From the cell containing the given text, extract its center point as (x, y) coordinate. 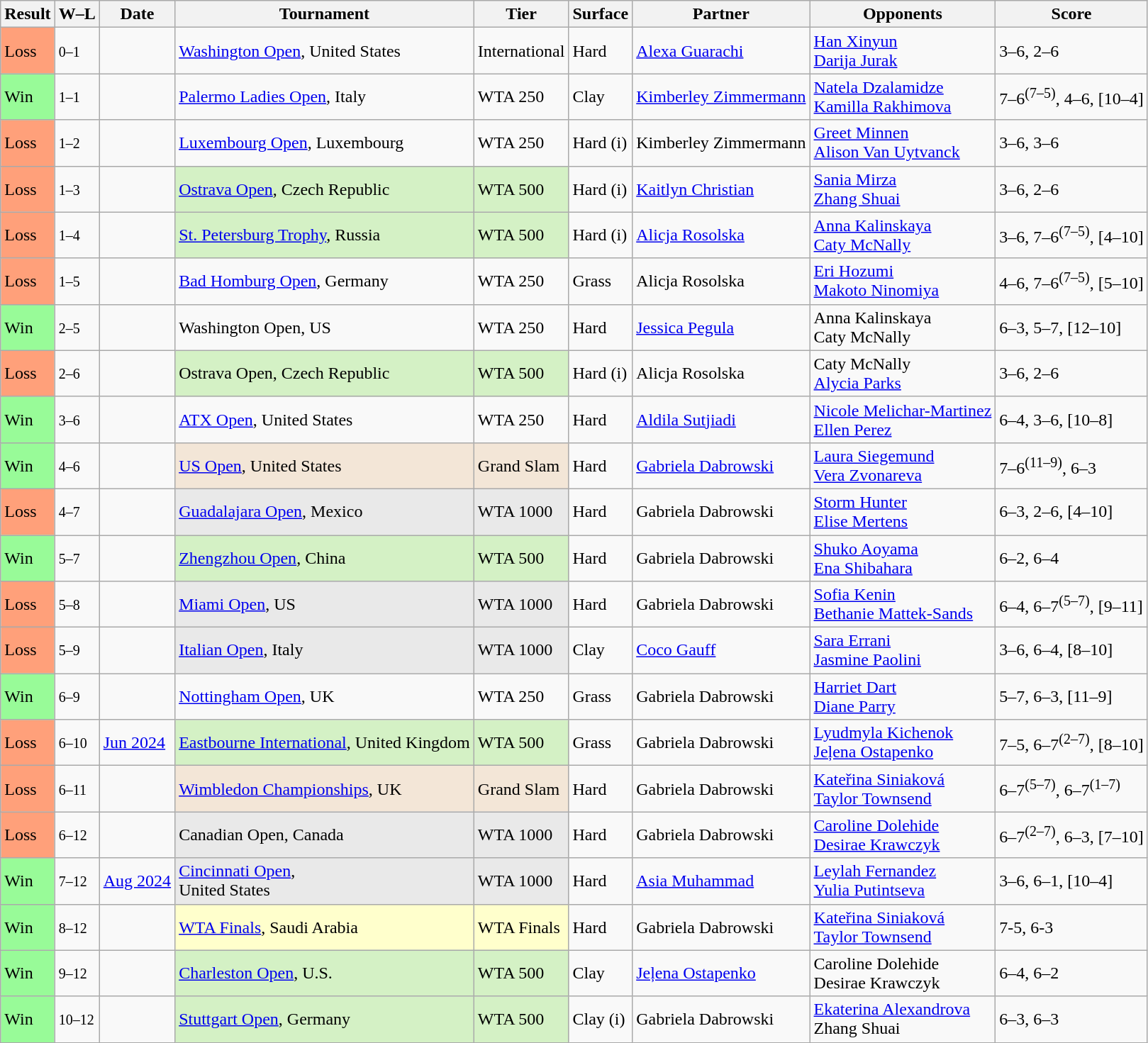
Sofia Kenin Bethanie Mattek-Sands (903, 604)
Tier (521, 14)
6–12 (77, 835)
4–7 (77, 512)
3–6, 3–6 (1071, 143)
Zhengzhou Open, China (325, 557)
5–9 (77, 651)
6–3, 2–6, [4–10] (1071, 512)
Storm Hunter Elise Mertens (903, 512)
Sara Errani Jasmine Paolini (903, 651)
Palermo Ladies Open, Italy (325, 96)
5–7 (77, 557)
3–6, 6–4, [8–10] (1071, 651)
Clay (i) (601, 1020)
1–3 (77, 189)
2–5 (77, 328)
Coco Gauff (721, 651)
Surface (601, 14)
2–6 (77, 373)
5–7, 6–3, [11–9] (1071, 696)
Leylah Fernandez Yulia Putintseva (903, 881)
Washington Open, United States (325, 51)
1–2 (77, 143)
Bad Homburg Open, Germany (325, 281)
1–1 (77, 96)
Sania Mirza Zhang Shuai (903, 189)
WTA Finals, Saudi Arabia (325, 927)
Italian Open, Italy (325, 651)
Result (28, 14)
6–4, 6–7(5–7), [9–11] (1071, 604)
St. Petersburg Trophy, Russia (325, 235)
Wimbledon Championships, UK (325, 788)
0–1 (77, 51)
7–5, 6–7(2–7), [8–10] (1071, 743)
Han Xinyun Darija Jurak (903, 51)
Lyudmyla Kichenok Jeļena Ostapenko (903, 743)
Natela Dzalamidze Kamilla Rakhimova (903, 96)
6–9 (77, 696)
6–11 (77, 788)
Ekaterina Alexandrova Zhang Shuai (903, 1020)
Jessica Pegula (721, 328)
Caty McNally Alycia Parks (903, 373)
7–6(11–9), 6–3 (1071, 465)
Luxembourg Open, Luxembourg (325, 143)
Cincinnati Open, United States (325, 881)
Harriet Dart Diane Parry (903, 696)
6–7(5–7), 6–7(1–7) (1071, 788)
6–7(2–7), 6–3, [7–10] (1071, 835)
9–12 (77, 973)
4–6 (77, 465)
Jun 2024 (137, 743)
International (521, 51)
Date (137, 14)
Tournament (325, 14)
Kaitlyn Christian (721, 189)
Aldila Sutjiadi (721, 420)
5–8 (77, 604)
6–2, 6–4 (1071, 557)
Miami Open, US (325, 604)
Laura Siegemund Vera Zvonareva (903, 465)
US Open, United States (325, 465)
6–3, 6–3 (1071, 1020)
Alexa Guarachi (721, 51)
3–6, 7–6(7–5), [4–10] (1071, 235)
Charleston Open, U.S. (325, 973)
Jeļena Ostapenko (721, 973)
7–12 (77, 881)
W–L (77, 14)
6–4, 6–2 (1071, 973)
Nicole Melichar-Martinez Ellen Perez (903, 420)
7–6(7–5), 4–6, [10–4] (1071, 96)
Aug 2024 (137, 881)
Shuko Aoyama Ena Shibahara (903, 557)
Nottingham Open, UK (325, 696)
ATX Open, United States (325, 420)
Eastbourne International, United Kingdom (325, 743)
6–10 (77, 743)
Guadalajara Open, Mexico (325, 512)
4–6, 7–6(7–5), [5–10] (1071, 281)
1–4 (77, 235)
WTA Finals (521, 927)
Opponents (903, 14)
1–5 (77, 281)
6–4, 3–6, [10–8] (1071, 420)
10–12 (77, 1020)
Eri Hozumi Makoto Ninomiya (903, 281)
Washington Open, US (325, 328)
Stuttgart Open, Germany (325, 1020)
3–6 (77, 420)
3–6, 6–1, [10–4] (1071, 881)
6–3, 5–7, [12–10] (1071, 328)
Canadian Open, Canada (325, 835)
Greet Minnen Alison Van Uytvanck (903, 143)
Partner (721, 14)
Score (1071, 14)
8–12 (77, 927)
7-5, 6-3 (1071, 927)
Asia Muhammad (721, 881)
